Output the [x, y] coordinate of the center of the cell containing the given text.  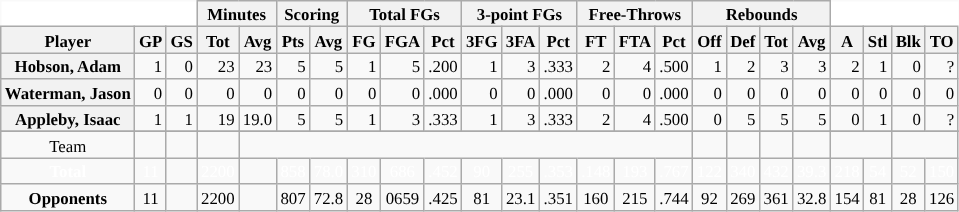
.148 [596, 171]
218 [846, 171]
340 [742, 171]
193 [636, 171]
.744 [674, 197]
215 [636, 197]
432 [776, 171]
.351 [558, 197]
19 [218, 119]
92 [710, 197]
0659 [403, 197]
32.8 [812, 197]
Player [68, 40]
3FA [521, 40]
.200 [443, 66]
122 [710, 171]
3-point FGs [520, 14]
Free-Throws [635, 14]
Stl [878, 40]
Team [68, 145]
126 [942, 197]
154 [846, 197]
Rebounds [762, 14]
Off [710, 40]
686 [403, 171]
90 [482, 171]
858 [292, 171]
Opponents [68, 197]
54 [878, 171]
19.0 [258, 119]
Appleby, Isaac [68, 119]
Minutes [236, 14]
.425 [443, 197]
72.8 [329, 197]
Waterman, Jason [68, 93]
52 [908, 171]
Hobson, Adam [68, 66]
.452 [443, 171]
361 [776, 197]
FTA [636, 40]
FG [364, 40]
Pts [292, 40]
FGA [403, 40]
160 [596, 197]
269 [742, 197]
310 [364, 171]
3FG [482, 40]
A [846, 40]
39.3 [812, 171]
Scoring [312, 14]
150 [942, 171]
78.0 [329, 171]
Blk [908, 40]
23.1 [521, 197]
Total [68, 171]
807 [292, 197]
Total FGs [404, 14]
GP [151, 40]
TO [942, 40]
GS [182, 40]
255 [521, 171]
Def [742, 40]
.767 [674, 171]
FT [596, 40]
.353 [558, 171]
